Search for the cell housing the specified text and yield its (x, y) center coordinate. 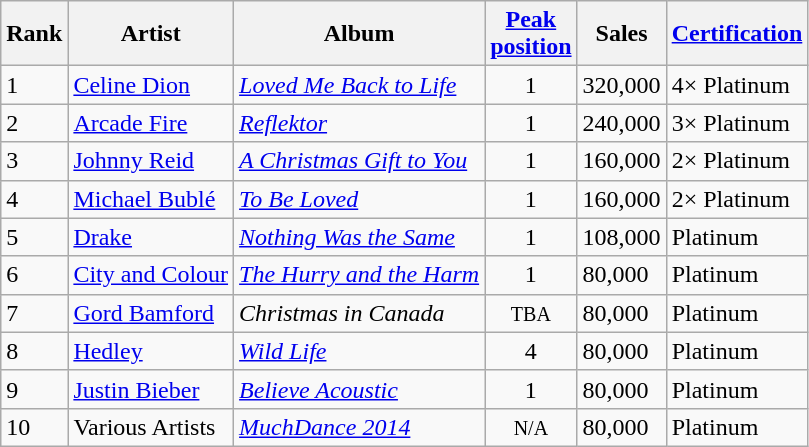
7 (34, 313)
Johnny Reid (151, 161)
Peakposition (531, 34)
N/A (531, 427)
Hedley (151, 351)
City and Colour (151, 275)
240,000 (622, 123)
6 (34, 275)
Michael Bublé (151, 199)
Believe Acoustic (360, 389)
Album (360, 34)
Justin Bieber (151, 389)
Rank (34, 34)
8 (34, 351)
3× Platinum (737, 123)
Nothing Was the Same (360, 237)
Celine Dion (151, 85)
A Christmas Gift to You (360, 161)
Artist (151, 34)
10 (34, 427)
Sales (622, 34)
Arcade Fire (151, 123)
5 (34, 237)
Gord Bamford (151, 313)
108,000 (622, 237)
TBA (531, 313)
Wild Life (360, 351)
To Be Loved (360, 199)
320,000 (622, 85)
Certification (737, 34)
Christmas in Canada (360, 313)
MuchDance 2014 (360, 427)
Reflektor (360, 123)
Loved Me Back to Life (360, 85)
Various Artists (151, 427)
Drake (151, 237)
9 (34, 389)
2 (34, 123)
3 (34, 161)
The Hurry and the Harm (360, 275)
4× Platinum (737, 85)
